From the cell containing the given text, extract its center point as [x, y] coordinate. 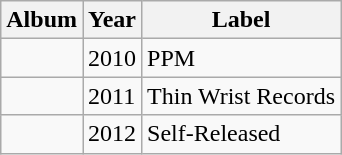
Year [112, 20]
2012 [112, 134]
2010 [112, 58]
Self-Released [242, 134]
Label [242, 20]
PPM [242, 58]
2011 [112, 96]
Thin Wrist Records [242, 96]
Album [42, 20]
